Search for the cell housing the specified text and yield its [x, y] center coordinate. 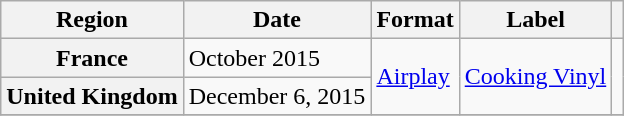
Format [415, 20]
Date [277, 20]
December 6, 2015 [277, 96]
Label [536, 20]
Cooking Vinyl [536, 77]
Region [92, 20]
Airplay [415, 77]
United Kingdom [92, 96]
France [92, 58]
October 2015 [277, 58]
